Pinpoint the cell where the given text exists, returning its (x, y) midpoint coordinate. 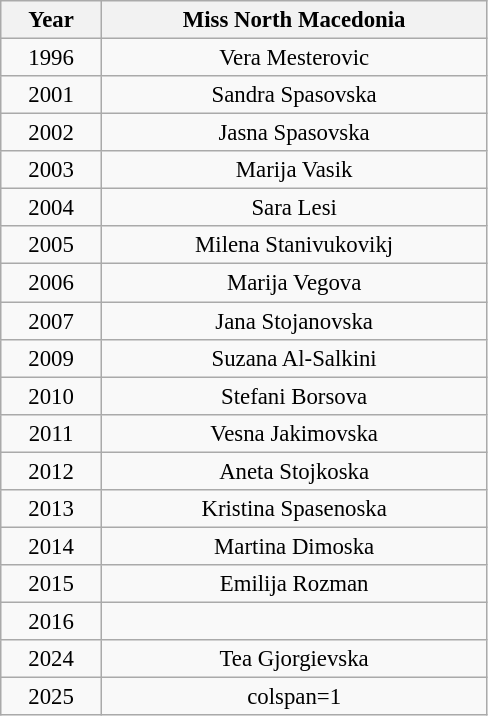
2011 (52, 433)
2005 (52, 245)
Tea Gjorgievska (294, 659)
Miss North Macedonia (294, 20)
2016 (52, 621)
Milena Stanivukovikj (294, 245)
2009 (52, 358)
2012 (52, 471)
2010 (52, 396)
Jasna Spasovska (294, 133)
Sara Lesi (294, 208)
2006 (52, 283)
Marija Vasik (294, 170)
Suzana Al-Salkini (294, 358)
Vesna Jakimovska (294, 433)
2001 (52, 95)
2003 (52, 170)
1996 (52, 58)
Martina Dimoska (294, 546)
Aneta Stojkoska (294, 471)
2013 (52, 509)
Kristina Spasenoska (294, 509)
Jana Stojanovska (294, 321)
colspan=1 (294, 697)
2015 (52, 584)
Sandra Spasovska (294, 95)
Year (52, 20)
2002 (52, 133)
2014 (52, 546)
Emilija Rozman (294, 584)
2024 (52, 659)
2007 (52, 321)
Stefani Borsova (294, 396)
2004 (52, 208)
2025 (52, 697)
Marija Vegova (294, 283)
Vera Mesterovic (294, 58)
